Determine the [x, y] coordinate at the center of the cell enclosing the given text.  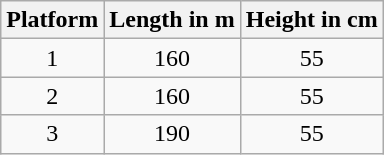
Platform [52, 20]
2 [52, 96]
190 [172, 134]
3 [52, 134]
Length in m [172, 20]
Height in cm [312, 20]
1 [52, 58]
